Pinpoint the cell where the given text exists, returning its (x, y) midpoint coordinate. 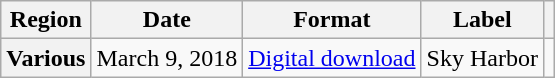
Various (46, 58)
Region (46, 20)
March 9, 2018 (167, 58)
Sky Harbor (482, 58)
Digital download (332, 58)
Label (482, 20)
Date (167, 20)
Format (332, 20)
